Determine the (x, y) coordinate at the center of the cell enclosing the given text.  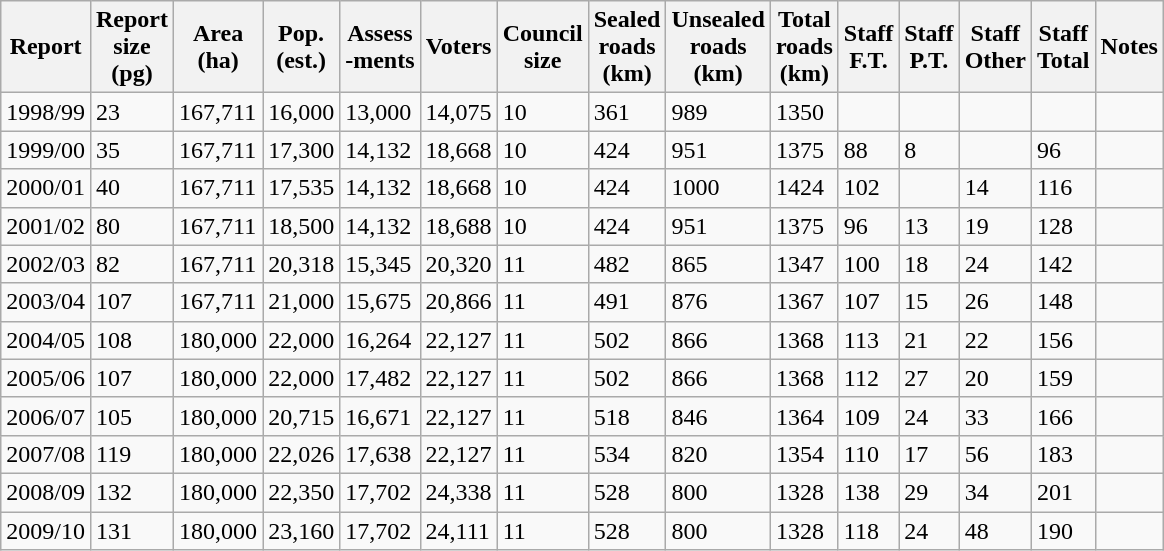
846 (718, 416)
2006/07 (46, 416)
2009/10 (46, 531)
1347 (804, 264)
1000 (718, 188)
989 (718, 112)
2007/08 (46, 454)
22,350 (302, 492)
Sealedroads(km) (627, 47)
138 (868, 492)
110 (868, 454)
18 (929, 264)
StaffF.T. (868, 47)
190 (1063, 531)
166 (1063, 416)
116 (1063, 188)
21 (929, 340)
20 (995, 378)
132 (132, 492)
17,638 (380, 454)
StaffOther (995, 47)
518 (627, 416)
23,160 (302, 531)
1998/99 (46, 112)
15,675 (380, 302)
18,688 (458, 226)
48 (995, 531)
105 (132, 416)
482 (627, 264)
17,300 (302, 150)
Voters (458, 47)
183 (1063, 454)
24,111 (458, 531)
16,671 (380, 416)
22,026 (302, 454)
156 (1063, 340)
Assess-ments (380, 47)
22 (995, 340)
2002/03 (46, 264)
Totalroads(km) (804, 47)
1424 (804, 188)
19 (995, 226)
20,318 (302, 264)
201 (1063, 492)
27 (929, 378)
24,338 (458, 492)
142 (1063, 264)
StaffTotal (1063, 47)
26 (995, 302)
17 (929, 454)
865 (718, 264)
29 (929, 492)
23 (132, 112)
Report (46, 47)
2001/02 (46, 226)
17,482 (380, 378)
14 (995, 188)
Councilsize (542, 47)
15 (929, 302)
2000/01 (46, 188)
109 (868, 416)
148 (1063, 302)
1999/00 (46, 150)
17,535 (302, 188)
Notes (1129, 47)
2004/05 (46, 340)
20,866 (458, 302)
1367 (804, 302)
119 (132, 454)
13,000 (380, 112)
Area(ha) (218, 47)
128 (1063, 226)
118 (868, 531)
35 (132, 150)
Unsealedroads(km) (718, 47)
100 (868, 264)
108 (132, 340)
15,345 (380, 264)
88 (868, 150)
2005/06 (46, 378)
82 (132, 264)
102 (868, 188)
56 (995, 454)
1350 (804, 112)
8 (929, 150)
131 (132, 531)
Pop.(est.) (302, 47)
34 (995, 492)
1364 (804, 416)
159 (1063, 378)
113 (868, 340)
20,715 (302, 416)
2008/09 (46, 492)
112 (868, 378)
491 (627, 302)
820 (718, 454)
2003/04 (46, 302)
876 (718, 302)
361 (627, 112)
Reportsize(pg) (132, 47)
13 (929, 226)
534 (627, 454)
1354 (804, 454)
14,075 (458, 112)
40 (132, 188)
18,500 (302, 226)
21,000 (302, 302)
StaffP.T. (929, 47)
20,320 (458, 264)
16,000 (302, 112)
80 (132, 226)
33 (995, 416)
16,264 (380, 340)
